Detect which cell encompasses the target text, then output its [x, y] center coordinate. 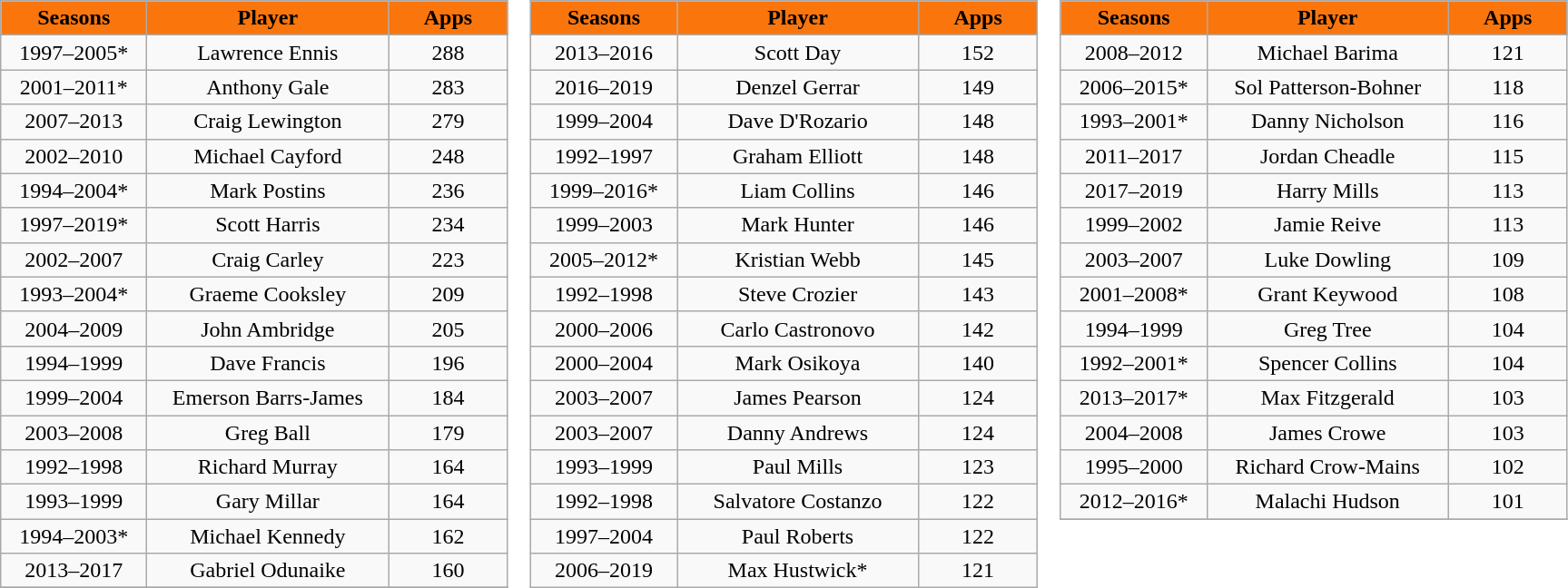
Steve Crozier [798, 294]
Max Fitzgerald [1327, 397]
184 [449, 397]
145 [979, 260]
283 [449, 87]
Gabriel Odunaike [268, 571]
205 [449, 328]
Jordan Cheadle [1327, 156]
149 [979, 87]
1993–2001* [1133, 122]
1992–2001* [1133, 363]
223 [449, 260]
Danny Nicholson [1327, 122]
2007–2013 [74, 122]
Emerson Barrs-James [268, 397]
Scott Harris [268, 225]
2013–2017 [74, 571]
Sol Patterson-Bohner [1327, 87]
1993–2004* [74, 294]
2006–2019 [603, 571]
288 [449, 53]
Graham Elliott [798, 156]
Salvatore Costanzo [798, 502]
279 [449, 122]
123 [979, 467]
James Pearson [798, 397]
Mark Postins [268, 191]
2006–2015* [1133, 87]
Greg Tree [1327, 328]
160 [449, 571]
1997–2004 [603, 536]
2001–2011* [74, 87]
Mark Osikoya [798, 363]
234 [449, 225]
152 [979, 53]
1999–2003 [603, 225]
2004–2008 [1133, 433]
142 [979, 328]
Denzel Gerrar [798, 87]
Kristian Webb [798, 260]
James Crowe [1327, 433]
Paul Mills [798, 467]
Grant Keywood [1327, 294]
Gary Millar [268, 502]
Dave Francis [268, 363]
2003–2008 [74, 433]
Richard Murray [268, 467]
2000–2006 [603, 328]
108 [1507, 294]
179 [449, 433]
Paul Roberts [798, 536]
John Ambridge [268, 328]
2002–2010 [74, 156]
2005–2012* [603, 260]
2013–2016 [603, 53]
196 [449, 363]
Graeme Cooksley [268, 294]
Luke Dowling [1327, 260]
Harry Mills [1327, 191]
Mark Hunter [798, 225]
118 [1507, 87]
115 [1507, 156]
102 [1507, 467]
1997–2019* [74, 225]
209 [449, 294]
101 [1507, 502]
Spencer Collins [1327, 363]
Lawrence Ennis [268, 53]
Dave D'Rozario [798, 122]
Liam Collins [798, 191]
236 [449, 191]
Anthony Gale [268, 87]
162 [449, 536]
1999–2002 [1133, 225]
Danny Andrews [798, 433]
1992–1997 [603, 156]
1999–2016* [603, 191]
Craig Carley [268, 260]
1994–2004* [74, 191]
1997–2005* [74, 53]
Jamie Reive [1327, 225]
109 [1507, 260]
2000–2004 [603, 363]
2017–2019 [1133, 191]
2011–2017 [1133, 156]
Scott Day [798, 53]
248 [449, 156]
Craig Lewington [268, 122]
2008–2012 [1133, 53]
116 [1507, 122]
Greg Ball [268, 433]
Malachi Hudson [1327, 502]
Richard Crow-Mains [1327, 467]
1995–2000 [1133, 467]
140 [979, 363]
1994–2003* [74, 536]
2012–2016* [1133, 502]
2013–2017* [1133, 397]
2016–2019 [603, 87]
2001–2008* [1133, 294]
Max Hustwick* [798, 571]
Carlo Castronovo [798, 328]
Michael Cayford [268, 156]
143 [979, 294]
2002–2007 [74, 260]
Michael Kennedy [268, 536]
2004–2009 [74, 328]
Michael Barima [1327, 53]
